Locate the cell with the specified text and output its (X, Y) center coordinate. 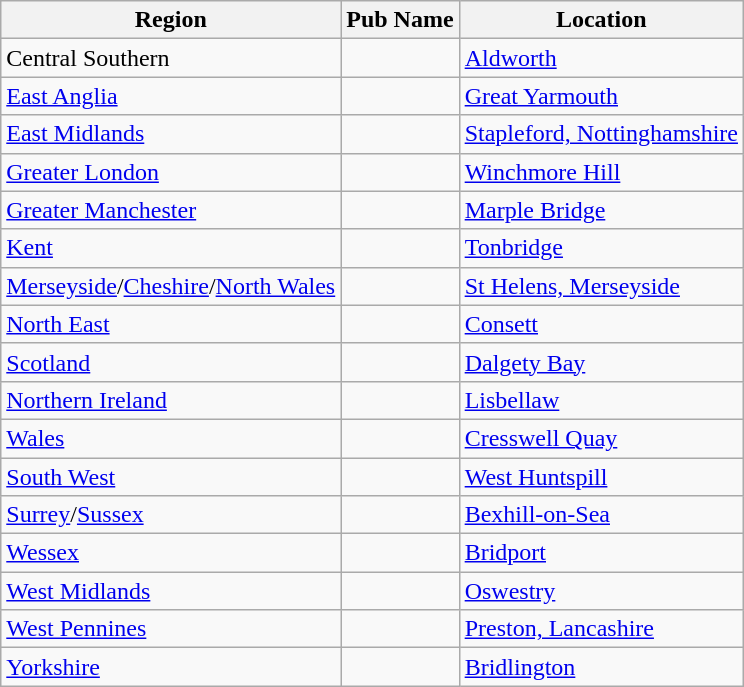
Preston, Lancashire (601, 629)
Merseyside/Cheshire/North Wales (171, 286)
Tonbridge (601, 248)
Greater Manchester (171, 210)
South West (171, 477)
Region (171, 20)
Bexhill-on-Sea (601, 515)
East Midlands (171, 134)
Stapleford, Nottinghamshire (601, 134)
Scotland (171, 362)
Kent (171, 248)
St Helens, Merseyside (601, 286)
Wales (171, 438)
Wessex (171, 553)
Pub Name (400, 20)
Greater London (171, 172)
Lisbellaw (601, 400)
Bridport (601, 553)
West Huntspill (601, 477)
Location (601, 20)
Oswestry (601, 591)
West Pennines (171, 629)
Aldworth (601, 58)
Great Yarmouth (601, 96)
East Anglia (171, 96)
Consett (601, 324)
Surrey/Sussex (171, 515)
Yorkshire (171, 667)
Cresswell Quay (601, 438)
Central Southern (171, 58)
Dalgety Bay (601, 362)
North East (171, 324)
Winchmore Hill (601, 172)
West Midlands (171, 591)
Bridlington (601, 667)
Marple Bridge (601, 210)
Northern Ireland (171, 400)
